Output the [x, y] coordinate of the center of the cell containing the given text.  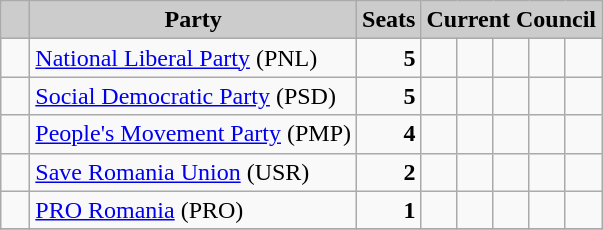
2 [389, 172]
People's Movement Party (PMP) [194, 134]
PRO Romania (PRO) [194, 210]
Party [194, 20]
4 [389, 134]
1 [389, 210]
Save Romania Union (USR) [194, 172]
Current Council [512, 20]
Social Democratic Party (PSD) [194, 96]
National Liberal Party (PNL) [194, 58]
Seats [389, 20]
